Locate the cell with the specified text and output its [x, y] center coordinate. 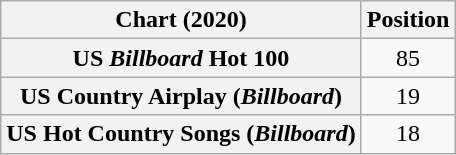
19 [408, 96]
US Country Airplay (Billboard) [181, 96]
85 [408, 58]
Chart (2020) [181, 20]
Position [408, 20]
US Hot Country Songs (Billboard) [181, 134]
US Billboard Hot 100 [181, 58]
18 [408, 134]
